Provide the [x, y] coordinate of the cell's center where the given text is located.  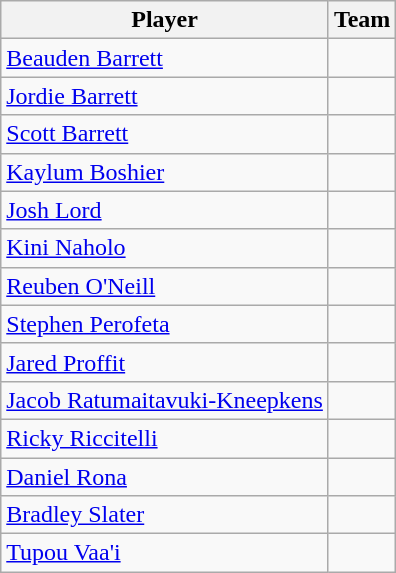
Tupou Vaa'i [165, 553]
Scott Barrett [165, 134]
Team [362, 20]
Daniel Rona [165, 477]
Stephen Perofeta [165, 324]
Beauden Barrett [165, 58]
Ricky Riccitelli [165, 438]
Reuben O'Neill [165, 286]
Josh Lord [165, 210]
Jared Proffit [165, 362]
Jacob Ratumaitavuki-Kneepkens [165, 400]
Jordie Barrett [165, 96]
Kaylum Boshier [165, 172]
Bradley Slater [165, 515]
Player [165, 20]
Kini Naholo [165, 248]
